Search for the cell housing the specified text and yield its [X, Y] center coordinate. 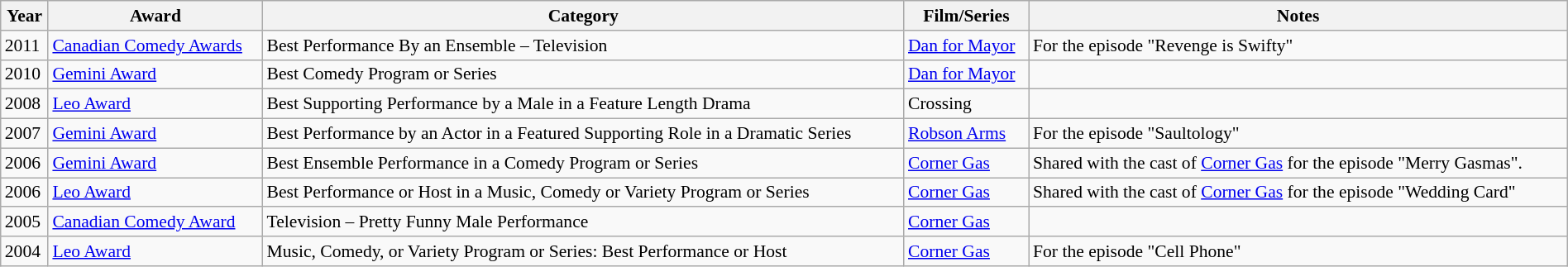
2010 [25, 74]
For the episode "Saultology" [1298, 134]
Best Ensemble Performance in a Comedy Program or Series [584, 163]
Shared with the cast of Corner Gas for the episode "Wedding Card" [1298, 193]
Film/Series [966, 16]
Robson Arms [966, 134]
For the episode "Revenge is Swifty" [1298, 45]
2011 [25, 45]
Music, Comedy, or Variety Program or Series: Best Performance or Host [584, 251]
Best Supporting Performance by a Male in a Feature Length Drama [584, 104]
Year [25, 16]
Canadian Comedy Awards [155, 45]
Category [584, 16]
Crossing [966, 104]
Notes [1298, 16]
Shared with the cast of Corner Gas for the episode "Merry Gasmas". [1298, 163]
Award [155, 16]
Best Performance By an Ensemble – Television [584, 45]
Best Comedy Program or Series [584, 74]
2008 [25, 104]
2007 [25, 134]
For the episode "Cell Phone" [1298, 251]
2004 [25, 251]
Canadian Comedy Award [155, 222]
Best Performance or Host in a Music, Comedy or Variety Program or Series [584, 193]
2005 [25, 222]
Television – Pretty Funny Male Performance [584, 222]
Best Performance by an Actor in a Featured Supporting Role in a Dramatic Series [584, 134]
